Extract the (x, y) coordinate from the center of the cell holding the provided text.  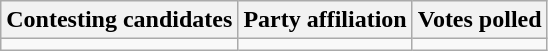
Party affiliation (325, 20)
Contesting candidates (120, 20)
Votes polled (480, 20)
